Identify which cell holds the provided text, then report its [X, Y] central coordinate. 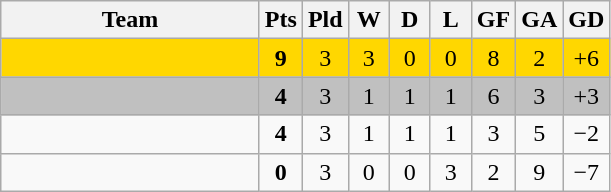
+3 [586, 96]
GD [586, 20]
−7 [586, 172]
D [410, 20]
Team [130, 20]
8 [493, 58]
Pts [280, 20]
5 [540, 134]
GA [540, 20]
W [368, 20]
GF [493, 20]
6 [493, 96]
−2 [586, 134]
L [450, 20]
+6 [586, 58]
Pld [325, 20]
